Return (x, y) of the center of cell containing provided text 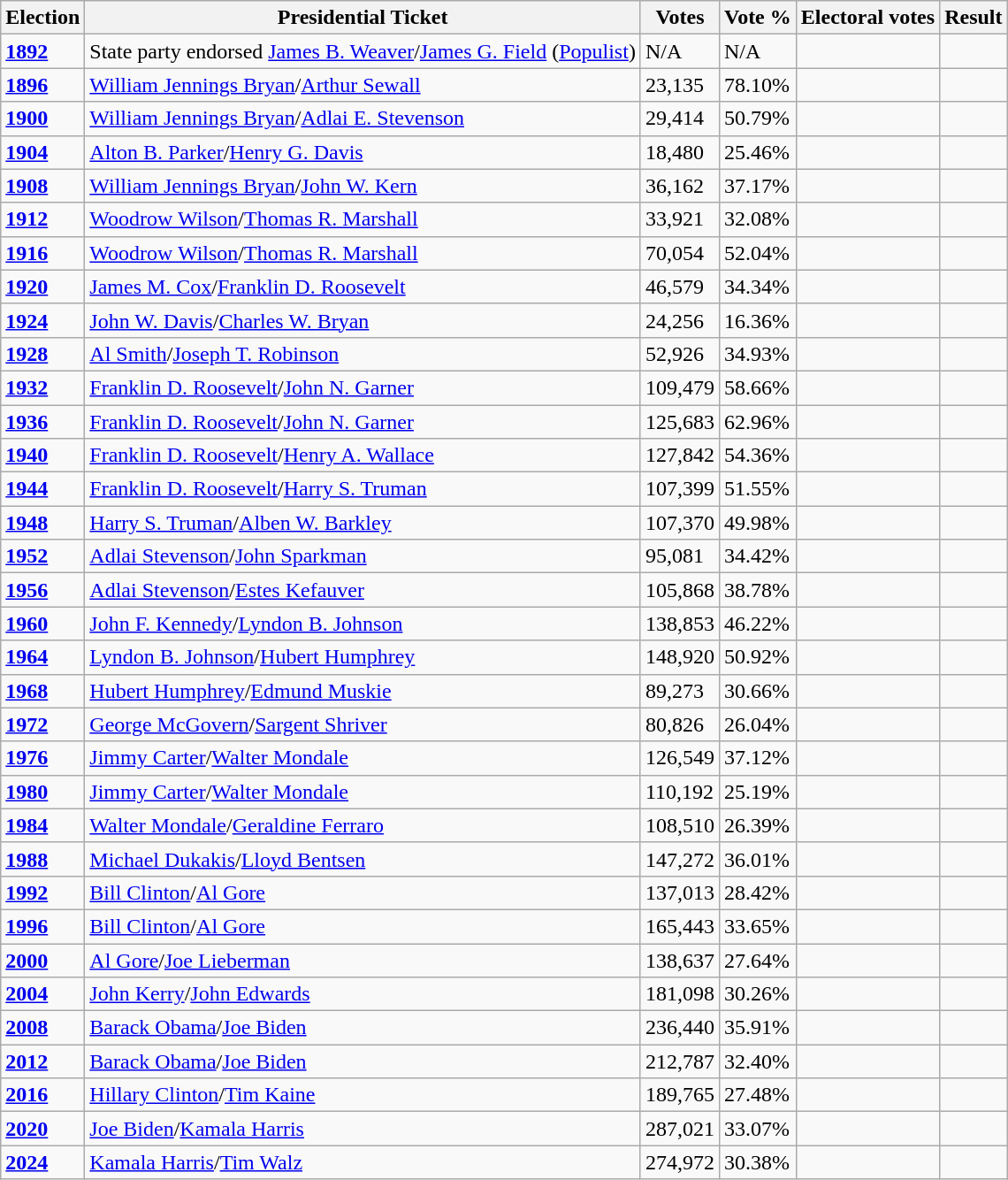
127,842 (679, 456)
58.66% (757, 387)
26.04% (757, 724)
1984 (42, 825)
John W. Davis/Charles W. Bryan (363, 320)
189,765 (679, 1095)
25.46% (757, 152)
William Jennings Bryan/John W. Kern (363, 186)
23,135 (679, 85)
51.55% (757, 489)
148,920 (679, 657)
John Kerry/John Edwards (363, 994)
29,414 (679, 119)
2012 (42, 1061)
Kamala Harris/Tim Walz (363, 1162)
70,054 (679, 253)
54.36% (757, 456)
1996 (42, 926)
1904 (42, 152)
1896 (42, 85)
1944 (42, 489)
105,868 (679, 590)
95,081 (679, 556)
1960 (42, 624)
1976 (42, 758)
2020 (42, 1129)
1932 (42, 387)
1972 (42, 724)
137,013 (679, 893)
24,256 (679, 320)
1992 (42, 893)
William Jennings Bryan/Arthur Sewall (363, 85)
1952 (42, 556)
89,273 (679, 691)
George McGovern/Sargent Shriver (363, 724)
1892 (42, 51)
50.79% (757, 119)
34.93% (757, 354)
25.19% (757, 792)
138,637 (679, 960)
46.22% (757, 624)
30.38% (757, 1162)
James M. Cox/Franklin D. Roosevelt (363, 287)
Harry S. Truman/Alben W. Barkley (363, 523)
37.17% (757, 186)
27.48% (757, 1095)
Joe Biden/Kamala Harris (363, 1129)
50.92% (757, 657)
26.39% (757, 825)
34.42% (757, 556)
Votes (679, 18)
32.40% (757, 1061)
165,443 (679, 926)
Hillary Clinton/Tim Kaine (363, 1095)
147,272 (679, 859)
32.08% (757, 219)
John F. Kennedy/Lyndon B. Johnson (363, 624)
52.04% (757, 253)
1924 (42, 320)
16.36% (757, 320)
Hubert Humphrey/Edmund Muskie (363, 691)
1928 (42, 354)
138,853 (679, 624)
62.96% (757, 422)
30.26% (757, 994)
37.12% (757, 758)
33.65% (757, 926)
107,399 (679, 489)
1908 (42, 186)
33.07% (757, 1129)
Al Gore/Joe Lieberman (363, 960)
Result (974, 18)
274,972 (679, 1162)
1948 (42, 523)
49.98% (757, 523)
35.91% (757, 1028)
1968 (42, 691)
28.42% (757, 893)
2008 (42, 1028)
125,683 (679, 422)
212,787 (679, 1061)
Al Smith/Joseph T. Robinson (363, 354)
236,440 (679, 1028)
78.10% (757, 85)
1916 (42, 253)
State party endorsed James B. Weaver/James G. Field (Populist) (363, 51)
80,826 (679, 724)
38.78% (757, 590)
Franklin D. Roosevelt/Harry S. Truman (363, 489)
Vote % (757, 18)
181,098 (679, 994)
Adlai Stevenson/Estes Kefauver (363, 590)
30.66% (757, 691)
William Jennings Bryan/Adlai E. Stevenson (363, 119)
126,549 (679, 758)
1988 (42, 859)
Walter Mondale/Geraldine Ferraro (363, 825)
1980 (42, 792)
18,480 (679, 152)
1964 (42, 657)
2024 (42, 1162)
287,021 (679, 1129)
Election (42, 18)
36,162 (679, 186)
2000 (42, 960)
46,579 (679, 287)
1956 (42, 590)
Lyndon B. Johnson/Hubert Humphrey (363, 657)
2004 (42, 994)
107,370 (679, 523)
Franklin D. Roosevelt/Henry A. Wallace (363, 456)
34.34% (757, 287)
1912 (42, 219)
Electoral votes (867, 18)
1936 (42, 422)
1940 (42, 456)
1900 (42, 119)
36.01% (757, 859)
27.64% (757, 960)
Alton B. Parker/Henry G. Davis (363, 152)
Michael Dukakis/Lloyd Bentsen (363, 859)
2016 (42, 1095)
108,510 (679, 825)
52,926 (679, 354)
Adlai Stevenson/John Sparkman (363, 556)
110,192 (679, 792)
Presidential Ticket (363, 18)
109,479 (679, 387)
33,921 (679, 219)
1920 (42, 287)
